Provide the (X, Y) coordinate of the cell's center where the given text is located.  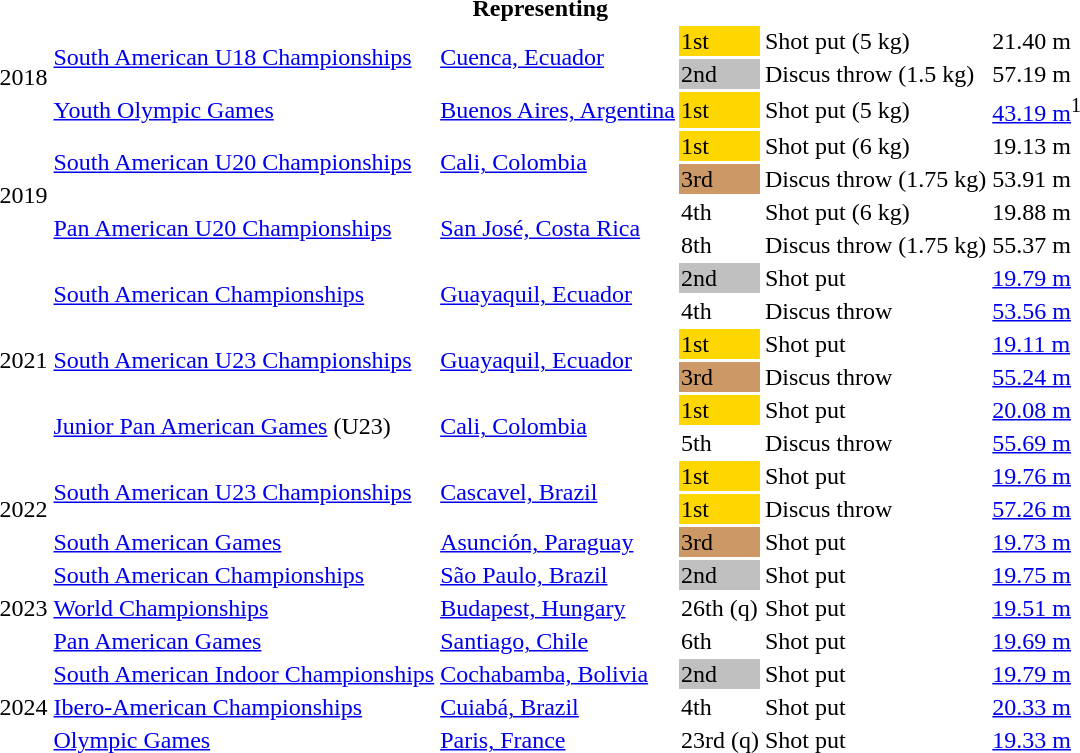
Junior Pan American Games (U23) (244, 426)
Cochabamba, Bolivia (558, 674)
Pan American U20 Championships (244, 228)
Budapest, Hungary (558, 608)
6th (720, 641)
South American Indoor Championships (244, 674)
Youth Olympic Games (244, 110)
Santiago, Chile (558, 641)
Pan American Games (244, 641)
Discus throw (1.5 kg) (875, 74)
Buenos Aires, Argentina (558, 110)
Cuiabá, Brazil (558, 707)
South American Games (244, 542)
World Championships (244, 608)
San José, Costa Rica (558, 228)
Cuenca, Ecuador (558, 58)
8th (720, 245)
Asunción, Paraguay (558, 542)
Cascavel, Brazil (558, 492)
Ibero-American Championships (244, 707)
South American U18 Championships (244, 58)
São Paulo, Brazil (558, 575)
26th (q) (720, 608)
South American U20 Championships (244, 162)
5th (720, 443)
